Extract the (x, y) coordinate from the center of the cell holding the provided text.  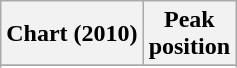
Chart (2010) (72, 34)
Peakposition (189, 34)
